Find where the given text appears and provide that cell's center as (x, y) coordinate. 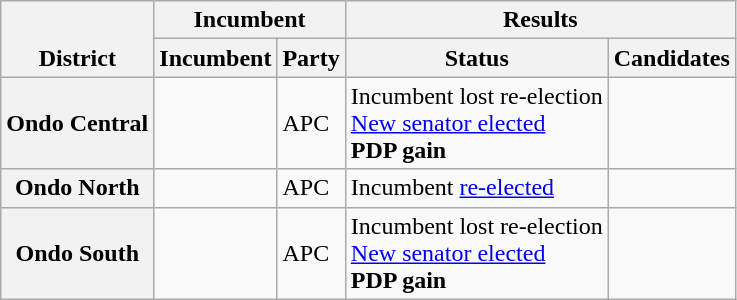
District (78, 39)
Ondo North (78, 188)
Party (311, 58)
Candidates (672, 58)
Results (540, 20)
Ondo South (78, 253)
Incumbent re-elected (476, 188)
Ondo Central (78, 123)
Status (476, 58)
